Identify which cell holds the provided text, then report its [X, Y] central coordinate. 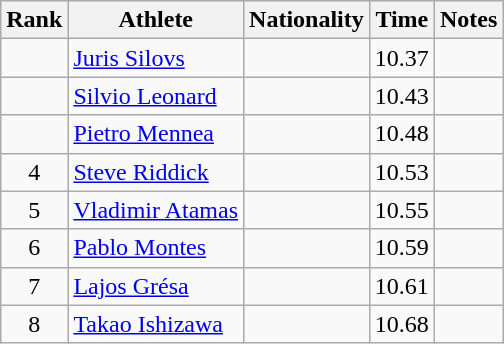
Time [402, 20]
Notes [468, 20]
4 [34, 172]
10.37 [402, 58]
Pietro Mennea [156, 134]
8 [34, 324]
Takao Ishizawa [156, 324]
Juris Silovs [156, 58]
10.61 [402, 286]
10.53 [402, 172]
10.48 [402, 134]
Athlete [156, 20]
Silvio Leonard [156, 96]
Rank [34, 20]
Steve Riddick [156, 172]
Nationality [307, 20]
10.43 [402, 96]
10.55 [402, 210]
Pablo Montes [156, 248]
5 [34, 210]
6 [34, 248]
7 [34, 286]
10.59 [402, 248]
10.68 [402, 324]
Vladimir Atamas [156, 210]
Lajos Grésa [156, 286]
